Capture the cell that displays the provided text and extract its [X, Y] central coordinate. 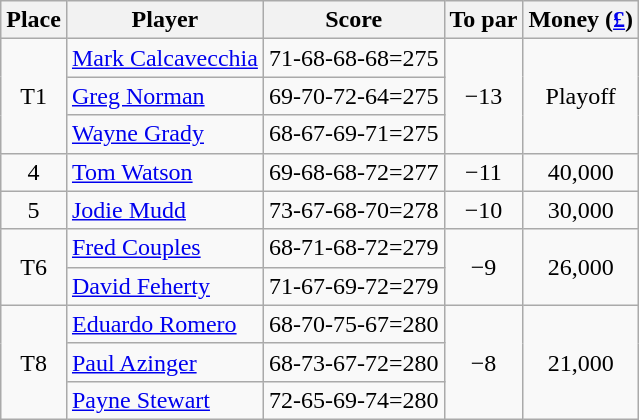
Jodie Mudd [164, 210]
−11 [484, 172]
To par [484, 20]
73-67-68-70=278 [354, 210]
26,000 [581, 267]
68-71-68-72=279 [354, 248]
Greg Norman [164, 96]
Money (£) [581, 20]
T8 [34, 362]
68-70-75-67=280 [354, 324]
−10 [484, 210]
Place [34, 20]
David Feherty [164, 286]
Player [164, 20]
30,000 [581, 210]
71-68-68-68=275 [354, 58]
69-68-68-72=277 [354, 172]
68-73-67-72=280 [354, 362]
−13 [484, 96]
Score [354, 20]
4 [34, 172]
40,000 [581, 172]
71-67-69-72=279 [354, 286]
Wayne Grady [164, 134]
Payne Stewart [164, 400]
Playoff [581, 96]
Tom Watson [164, 172]
−9 [484, 267]
Eduardo Romero [164, 324]
−8 [484, 362]
Fred Couples [164, 248]
T6 [34, 267]
69-70-72-64=275 [354, 96]
T1 [34, 96]
72-65-69-74=280 [354, 400]
68-67-69-71=275 [354, 134]
Paul Azinger [164, 362]
21,000 [581, 362]
Mark Calcavecchia [164, 58]
5 [34, 210]
